Pinpoint the cell where the given text exists, returning its (X, Y) midpoint coordinate. 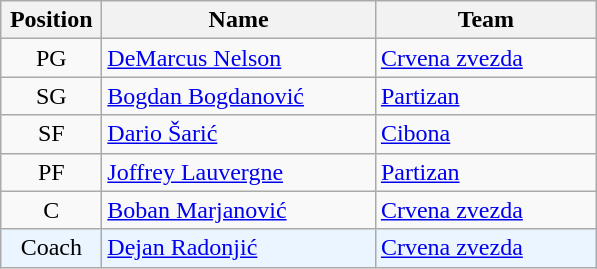
Position (52, 20)
Dario Šarić (239, 134)
Dejan Radonjić (239, 248)
C (52, 210)
Team (486, 20)
SF (52, 134)
DeMarcus Nelson (239, 58)
PG (52, 58)
Boban Marjanović (239, 210)
Cibona (486, 134)
Joffrey Lauvergne (239, 172)
PF (52, 172)
Coach (52, 248)
Bogdan Bogdanović (239, 96)
Name (239, 20)
SG (52, 96)
